Provide the [X, Y] coordinate of the cell's center where the given text is located.  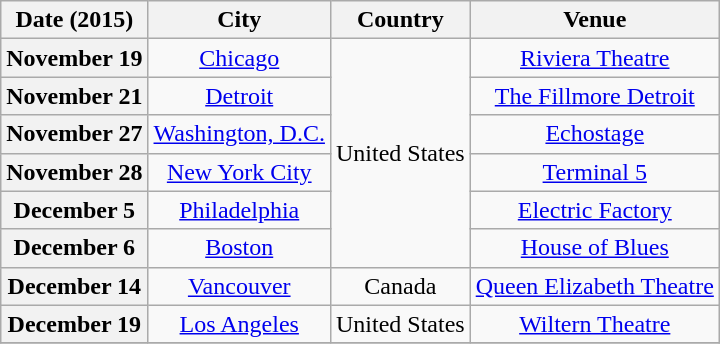
Wiltern Theatre [594, 324]
Vancouver [239, 286]
Boston [239, 248]
December 14 [74, 286]
New York City [239, 172]
House of Blues [594, 248]
December 19 [74, 324]
November 28 [74, 172]
The Fillmore Detroit [594, 96]
Venue [594, 20]
Echostage [594, 134]
Canada [400, 286]
Washington, D.C. [239, 134]
City [239, 20]
Electric Factory [594, 210]
Riviera Theatre [594, 58]
November 27 [74, 134]
Los Angeles [239, 324]
Queen Elizabeth Theatre [594, 286]
Detroit [239, 96]
Chicago [239, 58]
Country [400, 20]
December 6 [74, 248]
Philadelphia [239, 210]
Terminal 5 [594, 172]
Date (2015) [74, 20]
December 5 [74, 210]
November 19 [74, 58]
November 21 [74, 96]
